Provide the [X, Y] coordinate of the cell's center where the given text is located.  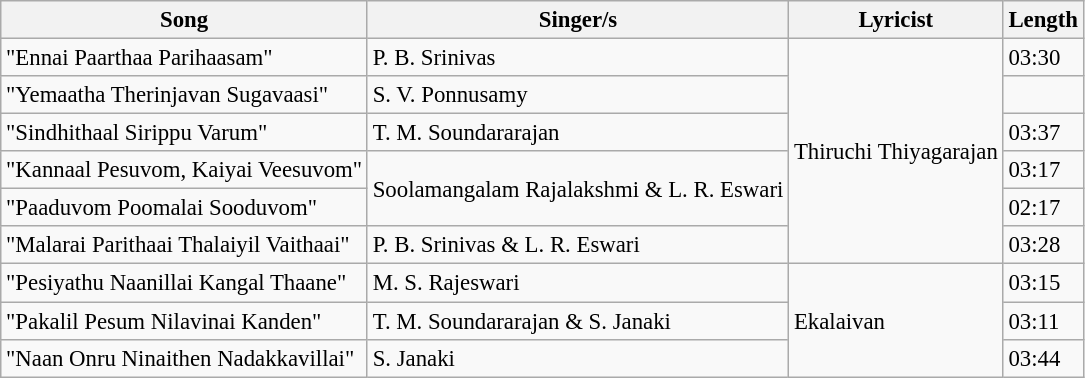
"Paaduvom Poomalai Sooduvom" [184, 208]
02:17 [1043, 208]
"Sindhithaal Sirippu Varum" [184, 133]
03:11 [1043, 321]
Thiruchi Thiyagarajan [896, 152]
03:30 [1043, 58]
"Ennai Paarthaa Parihaasam" [184, 58]
S. Janaki [578, 358]
03:15 [1043, 283]
Ekalaivan [896, 320]
Soolamangalam Rajalakshmi & L. R. Eswari [578, 188]
03:17 [1043, 170]
S. V. Ponnusamy [578, 95]
P. B. Srinivas & L. R. Eswari [578, 245]
03:37 [1043, 133]
"Malarai Parithaai Thalaiyil Vaithaai" [184, 245]
T. M. Soundararajan [578, 133]
Singer/s [578, 20]
T. M. Soundararajan & S. Janaki [578, 321]
"Kannaal Pesuvom, Kaiyai Veesuvom" [184, 170]
"Naan Onru Ninaithen Nadakkavillai" [184, 358]
"Yemaatha Therinjavan Sugavaasi" [184, 95]
"Pesiyathu Naanillai Kangal Thaane" [184, 283]
M. S. Rajeswari [578, 283]
03:44 [1043, 358]
P. B. Srinivas [578, 58]
"Pakalil Pesum Nilavinai Kanden" [184, 321]
Length [1043, 20]
03:28 [1043, 245]
Lyricist [896, 20]
Song [184, 20]
